Pinpoint the cell where the given text exists, returning its (x, y) midpoint coordinate. 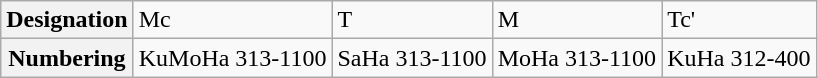
Mc (232, 20)
M (577, 20)
T (412, 20)
SaHa 313-1100 (412, 58)
Numbering (67, 58)
KuMoHa 313-1100 (232, 58)
Designation (67, 20)
KuHa 312-400 (739, 58)
MoHa 313-1100 (577, 58)
Tc' (739, 20)
